Extract the [x, y] coordinate from the center of the cell holding the provided text.  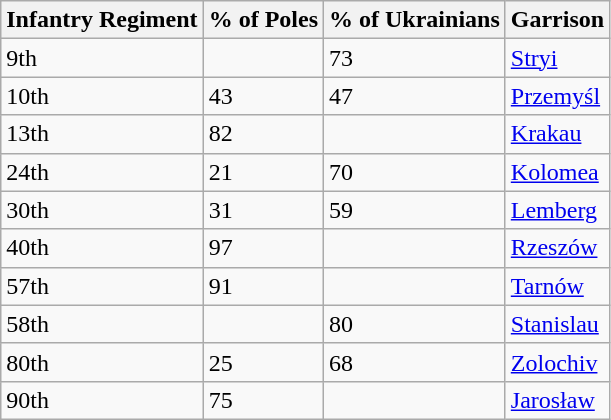
24th [102, 172]
21 [263, 172]
59 [415, 210]
% of Poles [263, 20]
10th [102, 96]
13th [102, 134]
30th [102, 210]
Zolochiv [557, 362]
31 [263, 210]
68 [415, 362]
% of Ukrainians [415, 20]
40th [102, 248]
73 [415, 58]
Jarosław [557, 400]
Garrison [557, 20]
Stryi [557, 58]
57th [102, 286]
Infantry Regiment [102, 20]
25 [263, 362]
70 [415, 172]
80 [415, 324]
Stanislau [557, 324]
90th [102, 400]
9th [102, 58]
Przemyśl [557, 96]
43 [263, 96]
Tarnów [557, 286]
82 [263, 134]
Kolomea [557, 172]
80th [102, 362]
97 [263, 248]
Krakau [557, 134]
Rzeszów [557, 248]
58th [102, 324]
75 [263, 400]
Lemberg [557, 210]
91 [263, 286]
47 [415, 96]
